Scan for the cell matching the given text and deliver its (X, Y) coordinate at center. 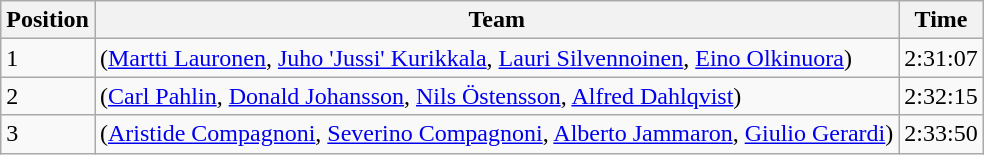
2:31:07 (941, 58)
2:33:50 (941, 134)
2:32:15 (941, 96)
(Carl Pahlin, Donald Johansson, Nils Östensson, Alfred Dahlqvist) (496, 96)
(Aristide Compagnoni, Severino Compagnoni, Alberto Jammaron, Giulio Gerardi) (496, 134)
Position (48, 20)
1 (48, 58)
Time (941, 20)
2 (48, 96)
Team (496, 20)
(Martti Lauronen, Juho 'Jussi' Kurikkala, Lauri Silvennoinen, Eino Olkinuora) (496, 58)
3 (48, 134)
